Capture the cell that displays the provided text and extract its (x, y) central coordinate. 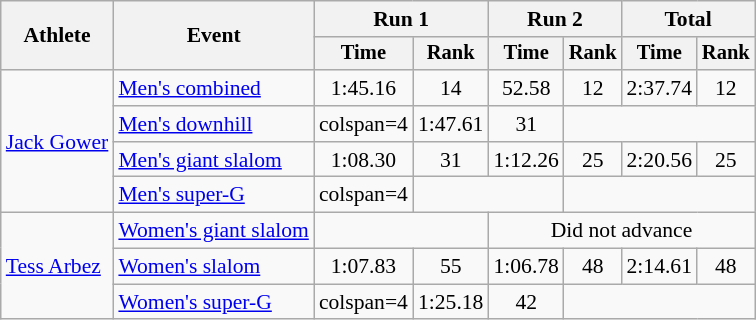
Men's downhill (214, 124)
2:37.74 (660, 88)
Tess Arbez (58, 266)
2:14.61 (660, 267)
52.58 (526, 88)
Men's combined (214, 88)
42 (526, 302)
1:06.78 (526, 267)
2:20.56 (660, 160)
Run 1 (402, 19)
Event (214, 36)
1:25.18 (450, 302)
Women's giant slalom (214, 231)
Women's slalom (214, 267)
14 (450, 88)
Athlete (58, 36)
Women's super-G (214, 302)
Men's giant slalom (214, 160)
1:45.16 (364, 88)
Run 2 (554, 19)
1:47.61 (450, 124)
1:07.83 (364, 267)
Men's super-G (214, 195)
55 (450, 267)
1:08.30 (364, 160)
Did not advance (621, 231)
Jack Gower (58, 141)
Total (688, 19)
1:12.26 (526, 160)
